From the cell containing the given text, extract its center point as (x, y) coordinate. 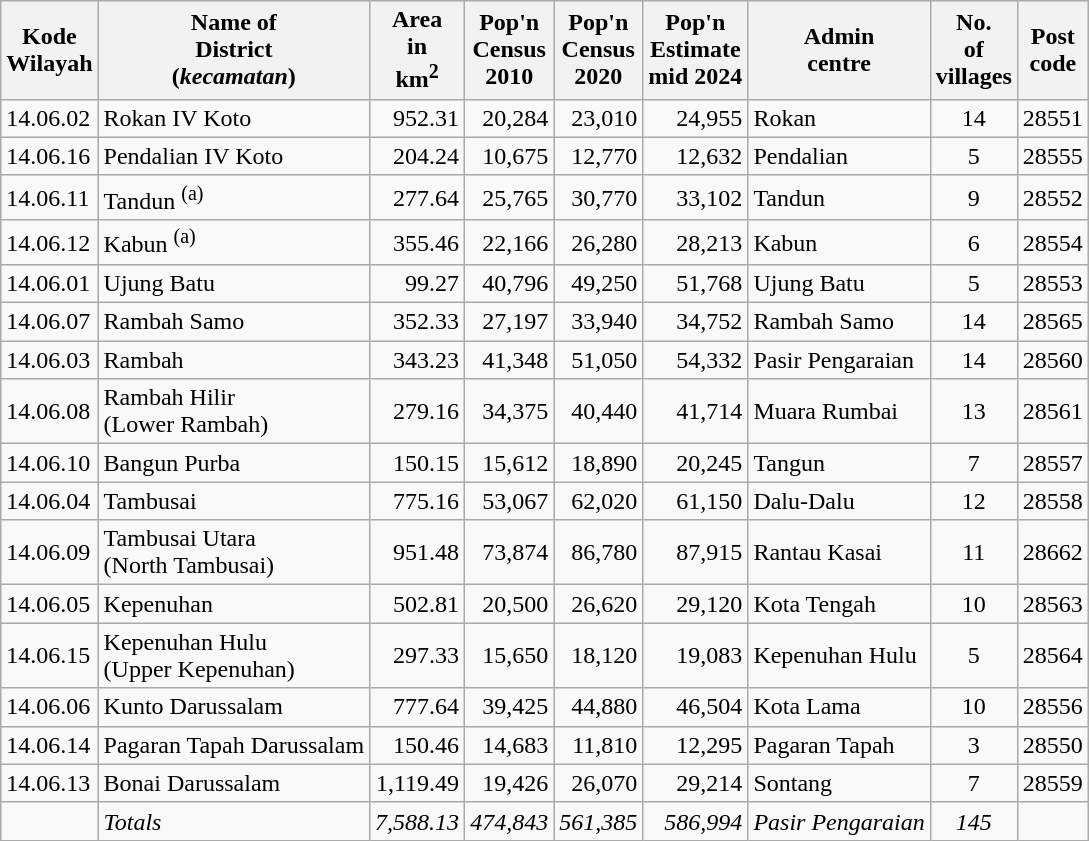
Sontang (839, 783)
28552 (1052, 198)
150.46 (418, 745)
14.06.01 (50, 284)
12 (974, 501)
Name ofDistrict(kecamatan) (234, 50)
28560 (1052, 360)
502.81 (418, 604)
15,612 (510, 463)
Totals (234, 821)
277.64 (418, 198)
Kabun (839, 242)
343.23 (418, 360)
28563 (1052, 604)
Kota Tengah (839, 604)
28550 (1052, 745)
28554 (1052, 242)
Pagaran Tapah (839, 745)
14.06.10 (50, 463)
28561 (1052, 412)
14.06.06 (50, 707)
12,770 (598, 156)
Bangun Purba (234, 463)
9 (974, 198)
Kunto Darussalam (234, 707)
51,050 (598, 360)
Kabun (a) (234, 242)
24,955 (696, 118)
Tandun (839, 198)
40,796 (510, 284)
28551 (1052, 118)
61,150 (696, 501)
51,768 (696, 284)
25,765 (510, 198)
14.06.03 (50, 360)
28556 (1052, 707)
Pendalian IV Koto (234, 156)
474,843 (510, 821)
Tambusai (234, 501)
Kota Lama (839, 707)
44,880 (598, 707)
14.06.09 (50, 552)
14.06.16 (50, 156)
Rantau Kasai (839, 552)
Pop'nCensus2010 (510, 50)
Admin centre (839, 50)
14.06.13 (50, 783)
Tangun (839, 463)
14.06.02 (50, 118)
46,504 (696, 707)
29,120 (696, 604)
279.16 (418, 412)
14.06.15 (50, 656)
Pop'nCensus2020 (598, 50)
28565 (1052, 322)
3 (974, 745)
561,385 (598, 821)
Kepenuhan (234, 604)
951.48 (418, 552)
41,348 (510, 360)
26,620 (598, 604)
12,295 (696, 745)
28559 (1052, 783)
1,119.49 (418, 783)
775.16 (418, 501)
87,915 (696, 552)
14,683 (510, 745)
Pagaran Tapah Darussalam (234, 745)
7,588.13 (418, 821)
14.06.04 (50, 501)
28,213 (696, 242)
86,780 (598, 552)
145 (974, 821)
777.64 (418, 707)
26,280 (598, 242)
Tambusai Utara (North Tambusai) (234, 552)
952.31 (418, 118)
41,714 (696, 412)
34,375 (510, 412)
Kepenuhan Hulu (Upper Kepenuhan) (234, 656)
13 (974, 412)
22,166 (510, 242)
49,250 (598, 284)
Tandun (a) (234, 198)
Area inkm2 (418, 50)
Rokan IV Koto (234, 118)
14.06.05 (50, 604)
23,010 (598, 118)
204.24 (418, 156)
99.27 (418, 284)
586,994 (696, 821)
150.15 (418, 463)
28553 (1052, 284)
352.33 (418, 322)
18,890 (598, 463)
Kode Wilayah (50, 50)
54,332 (696, 360)
28557 (1052, 463)
Postcode (1052, 50)
53,067 (510, 501)
20,284 (510, 118)
27,197 (510, 322)
No.of villages (974, 50)
28564 (1052, 656)
26,070 (598, 783)
297.33 (418, 656)
33,102 (696, 198)
30,770 (598, 198)
Rambah Hilir (Lower Rambah) (234, 412)
6 (974, 242)
Pop'nEstimatemid 2024 (696, 50)
355.46 (418, 242)
Pendalian (839, 156)
33,940 (598, 322)
28555 (1052, 156)
Kepenuhan Hulu (839, 656)
14.06.08 (50, 412)
28662 (1052, 552)
Rokan (839, 118)
73,874 (510, 552)
19,083 (696, 656)
12,632 (696, 156)
14.06.07 (50, 322)
10,675 (510, 156)
14.06.14 (50, 745)
40,440 (598, 412)
20,245 (696, 463)
Bonai Darussalam (234, 783)
Muara Rumbai (839, 412)
29,214 (696, 783)
28558 (1052, 501)
34,752 (696, 322)
19,426 (510, 783)
14.06.12 (50, 242)
11 (974, 552)
15,650 (510, 656)
14.06.11 (50, 198)
11,810 (598, 745)
62,020 (598, 501)
Dalu-Dalu (839, 501)
18,120 (598, 656)
39,425 (510, 707)
20,500 (510, 604)
Rambah (234, 360)
